Extract the [x, y] coordinate from the center of the cell holding the provided text.  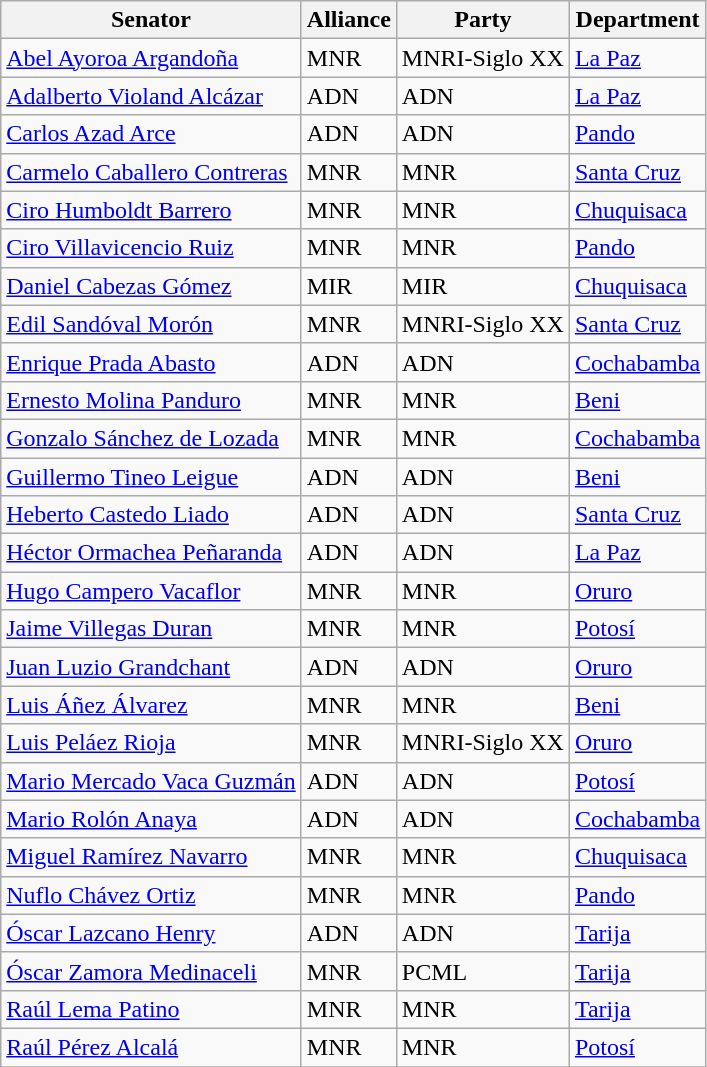
Óscar Zamora Medinaceli [152, 971]
Carlos Azad Arce [152, 134]
Luis Áñez Álvarez [152, 705]
Heberto Castedo Liado [152, 515]
Carmelo Caballero Contreras [152, 172]
Senator [152, 20]
Enrique Prada Abasto [152, 362]
Héctor Ormachea Peñaranda [152, 553]
Department [637, 20]
Guillermo Tineo Leigue [152, 477]
Raúl Lema Patino [152, 1009]
Luis Peláez Rioja [152, 743]
Ciro Villavicencio Ruiz [152, 248]
Party [482, 20]
Raúl Pérez Alcalá [152, 1047]
Mario Mercado Vaca Guzmán [152, 781]
PCML [482, 971]
Juan Luzio Grandchant [152, 667]
Jaime Villegas Duran [152, 629]
Ernesto Molina Panduro [152, 400]
Gonzalo Sánchez de Lozada [152, 438]
Alliance [348, 20]
Miguel Ramírez Navarro [152, 857]
Mario Rolón Anaya [152, 819]
Ciro Humboldt Barrero [152, 210]
Edil Sandóval Morón [152, 324]
Daniel Cabezas Gómez [152, 286]
Abel Ayoroa Argandoña [152, 58]
Nuflo Chávez Ortiz [152, 895]
Hugo Campero Vacaflor [152, 591]
Óscar Lazcano Henry [152, 933]
Adalberto Violand Alcázar [152, 96]
